Extract the [x, y] coordinate from the center of the cell holding the provided text.  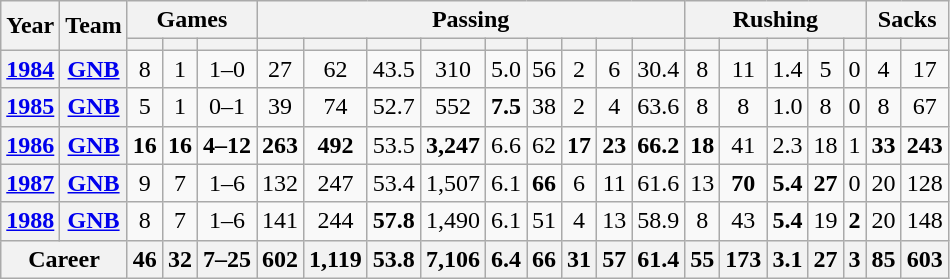
6.4 [506, 259]
53.4 [394, 183]
3,247 [452, 145]
53.8 [394, 259]
Career [64, 259]
30.4 [658, 69]
1,119 [336, 259]
7.5 [506, 107]
61.6 [658, 183]
4–12 [226, 145]
1984 [30, 69]
7–25 [226, 259]
243 [924, 145]
3.1 [788, 259]
6.6 [506, 145]
603 [924, 259]
23 [614, 145]
Year [30, 26]
46 [144, 259]
310 [452, 69]
3 [854, 259]
141 [280, 221]
66.2 [658, 145]
7,106 [452, 259]
263 [280, 145]
492 [336, 145]
1988 [30, 221]
Rushing [776, 20]
0–1 [226, 107]
128 [924, 183]
148 [924, 221]
247 [336, 183]
1,507 [452, 183]
57.8 [394, 221]
67 [924, 107]
31 [580, 259]
61.4 [658, 259]
Sacks [907, 20]
Games [192, 20]
1,490 [452, 221]
1986 [30, 145]
2.3 [788, 145]
74 [336, 107]
19 [826, 221]
38 [544, 107]
552 [452, 107]
63.6 [658, 107]
1985 [30, 107]
51 [544, 221]
41 [744, 145]
43.5 [394, 69]
33 [884, 145]
53.5 [394, 145]
85 [884, 259]
173 [744, 259]
52.7 [394, 107]
602 [280, 259]
1–0 [226, 69]
9 [144, 183]
1.4 [788, 69]
132 [280, 183]
43 [744, 221]
Team [94, 26]
39 [280, 107]
Passing [471, 20]
70 [744, 183]
55 [702, 259]
58.9 [658, 221]
1.0 [788, 107]
5.0 [506, 69]
57 [614, 259]
244 [336, 221]
32 [180, 259]
1987 [30, 183]
56 [544, 69]
